Scan for the cell matching the given text and deliver its [x, y] coordinate at center. 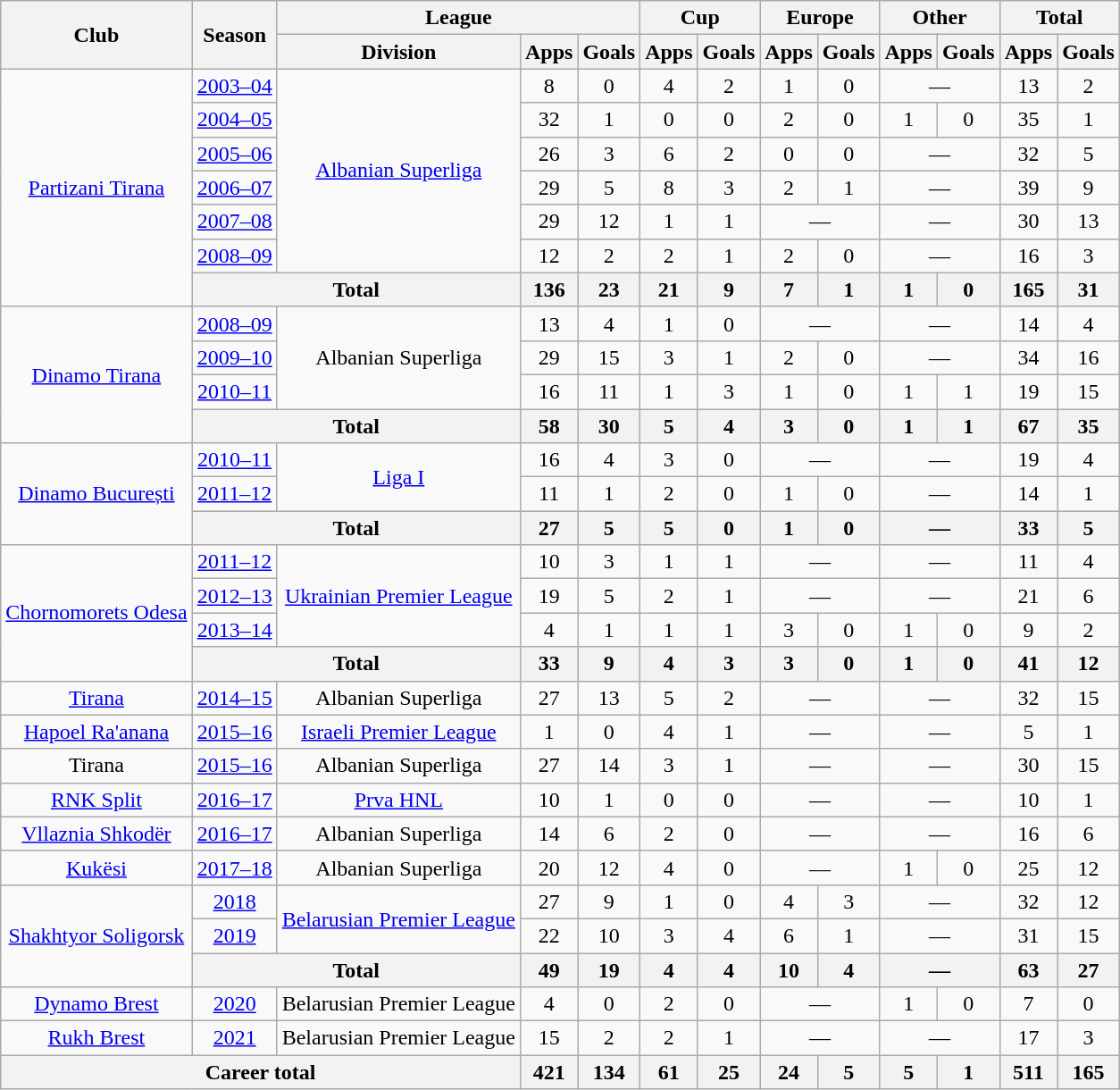
Club [96, 35]
26 [548, 154]
Division [398, 52]
63 [1028, 969]
Cup [700, 18]
136 [548, 289]
34 [1028, 357]
Season [234, 35]
RNK Split [96, 800]
2007–08 [234, 222]
49 [548, 969]
2013–14 [234, 630]
Chornomorets Odesa [96, 613]
2009–10 [234, 357]
2017–18 [234, 868]
511 [1028, 1072]
58 [548, 426]
League [458, 18]
Vllaznia Shkodër [96, 834]
17 [1028, 1038]
24 [789, 1072]
61 [669, 1072]
Dinamo Tirana [96, 374]
2019 [234, 935]
Ukrainian Premier League [398, 596]
23 [609, 289]
2012–13 [234, 596]
2020 [234, 1004]
2003–04 [234, 86]
Dinamo București [96, 494]
20 [548, 868]
Liga I [398, 477]
Dynamo Brest [96, 1004]
Rukh Brest [96, 1038]
134 [609, 1072]
Europe [820, 18]
Hapoel Ra'anana [96, 732]
2006–07 [234, 188]
39 [1028, 188]
Partizani Tirana [96, 188]
Career total [261, 1072]
2005–06 [234, 154]
Israeli Premier League [398, 732]
Shakhtyor Soligorsk [96, 935]
2018 [234, 901]
41 [1028, 664]
421 [548, 1072]
2014–15 [234, 698]
22 [548, 935]
Other [940, 18]
2004–05 [234, 120]
Prva HNL [398, 800]
67 [1028, 426]
Kukësi [96, 868]
2021 [234, 1038]
